For the text-containing cell, return its midpoint in (x, y) coordinate format. 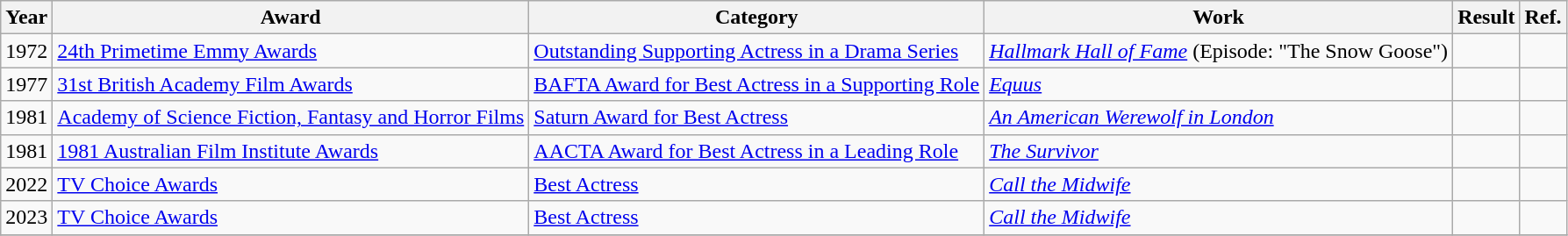
24th Primetime Emmy Awards (291, 51)
2023 (26, 218)
An American Werewolf in London (1219, 118)
Hallmark Hall of Fame (Episode: "The Snow Goose") (1219, 51)
Year (26, 18)
Academy of Science Fiction, Fantasy and Horror Films (291, 118)
BAFTA Award for Best Actress in a Supporting Role (756, 84)
AACTA Award for Best Actress in a Leading Role (756, 151)
Work (1219, 18)
1972 (26, 51)
1981 Australian Film Institute Awards (291, 151)
1977 (26, 84)
Saturn Award for Best Actress (756, 118)
2022 (26, 184)
31st British Academy Film Awards (291, 84)
Outstanding Supporting Actress in a Drama Series (756, 51)
Award (291, 18)
Equus (1219, 84)
Result (1486, 18)
The Survivor (1219, 151)
Category (756, 18)
Ref. (1543, 18)
